Scan for the cell matching the given text and deliver its [X, Y] coordinate at center. 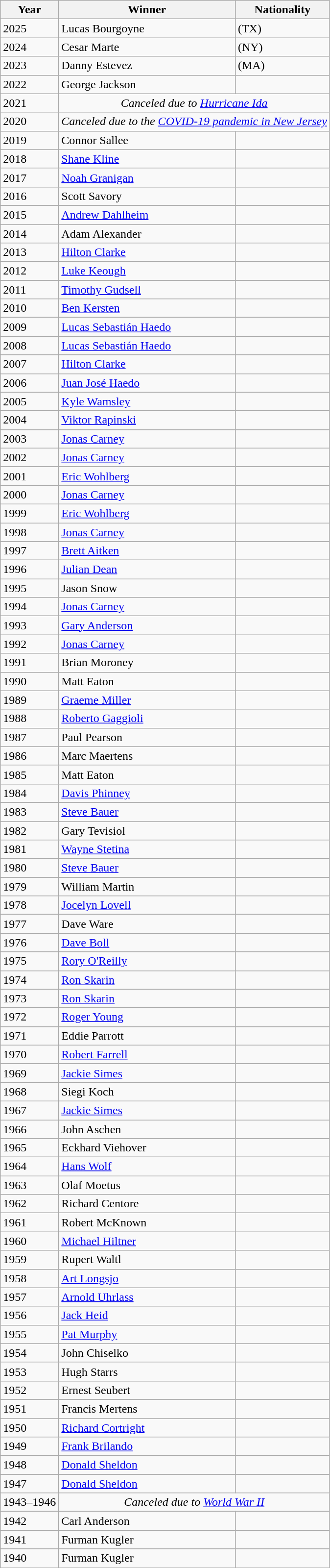
1989 [29, 700]
Eckhard Viehover [147, 1148]
1982 [29, 831]
1988 [29, 719]
Julian Dean [147, 570]
2008 [29, 346]
1954 [29, 1353]
1972 [29, 1017]
Jack Heid [147, 1316]
1996 [29, 570]
Siegi Koch [147, 1092]
2004 [29, 420]
1973 [29, 998]
2014 [29, 234]
1940 [29, 1558]
1994 [29, 607]
Timothy Gudsell [147, 290]
1957 [29, 1297]
2005 [29, 401]
Cesar Marte [147, 47]
2007 [29, 364]
Eddie Parrott [147, 1036]
1959 [29, 1260]
Pat Murphy [147, 1334]
1962 [29, 1204]
Carl Anderson [147, 1521]
1993 [29, 625]
Year [29, 10]
1985 [29, 774]
(MA) [282, 66]
Robert McKnown [147, 1222]
1990 [29, 681]
2022 [29, 84]
1975 [29, 961]
Scott Savory [147, 196]
2015 [29, 215]
Hugh Starrs [147, 1371]
Richard Centore [147, 1204]
2003 [29, 439]
1956 [29, 1316]
Dave Ware [147, 924]
2023 [29, 66]
1967 [29, 1110]
1963 [29, 1185]
Canceled due to Hurricane Ida [194, 103]
Jocelyn Lovell [147, 905]
1998 [29, 532]
Noah Granigan [147, 177]
1997 [29, 551]
Canceled due to World War II [194, 1502]
Canceled due to the COVID-19 pandemic in New Jersey [194, 122]
2021 [29, 103]
Graeme Miller [147, 700]
2010 [29, 308]
1941 [29, 1540]
Jason Snow [147, 588]
Gary Anderson [147, 625]
Marc Maertens [147, 756]
1974 [29, 980]
Frank Brilando [147, 1446]
1960 [29, 1241]
2013 [29, 252]
Davis Phinney [147, 793]
1952 [29, 1390]
1981 [29, 849]
Ernest Seubert [147, 1390]
Paul Pearson [147, 737]
2018 [29, 159]
1953 [29, 1371]
(TX) [282, 28]
1987 [29, 737]
Rupert Waltl [147, 1260]
Brian Moroney [147, 663]
Wayne Stetina [147, 849]
1951 [29, 1409]
2019 [29, 140]
1955 [29, 1334]
Hans Wolf [147, 1167]
(NY) [282, 47]
Winner [147, 10]
1948 [29, 1465]
Shane Kline [147, 159]
1966 [29, 1129]
2011 [29, 290]
1980 [29, 868]
Connor Sallee [147, 140]
1947 [29, 1484]
1968 [29, 1092]
2000 [29, 495]
Adam Alexander [147, 234]
Roberto Gaggioli [147, 719]
2024 [29, 47]
Art Longsjo [147, 1278]
Michael Hiltner [147, 1241]
1942 [29, 1521]
2002 [29, 457]
John Aschen [147, 1129]
2012 [29, 271]
Lucas Bourgoyne [147, 28]
1958 [29, 1278]
1950 [29, 1428]
Arnold Uhrlass [147, 1297]
1977 [29, 924]
Francis Mertens [147, 1409]
1995 [29, 588]
1984 [29, 793]
1983 [29, 812]
1971 [29, 1036]
Kyle Wamsley [147, 401]
2006 [29, 383]
Juan José Haedo [147, 383]
1965 [29, 1148]
1979 [29, 887]
2025 [29, 28]
Richard Cortright [147, 1428]
1970 [29, 1054]
2009 [29, 327]
1986 [29, 756]
1999 [29, 513]
George Jackson [147, 84]
Danny Estevez [147, 66]
1991 [29, 663]
1964 [29, 1167]
1976 [29, 943]
2020 [29, 122]
William Martin [147, 887]
1992 [29, 644]
1943–1946 [29, 1502]
Brett Aitken [147, 551]
2017 [29, 177]
Ben Kersten [147, 308]
2016 [29, 196]
Nationality [282, 10]
1949 [29, 1446]
Olaf Moetus [147, 1185]
Viktor Rapinski [147, 420]
1961 [29, 1222]
Dave Boll [147, 943]
Robert Farrell [147, 1054]
Luke Keough [147, 271]
Rory O'Reilly [147, 961]
Roger Young [147, 1017]
1969 [29, 1073]
2001 [29, 476]
1978 [29, 905]
Gary Tevisiol [147, 831]
Andrew Dahlheim [147, 215]
John Chiselko [147, 1353]
